Determine the (X, Y) coordinate at the center of the cell enclosing the given text.  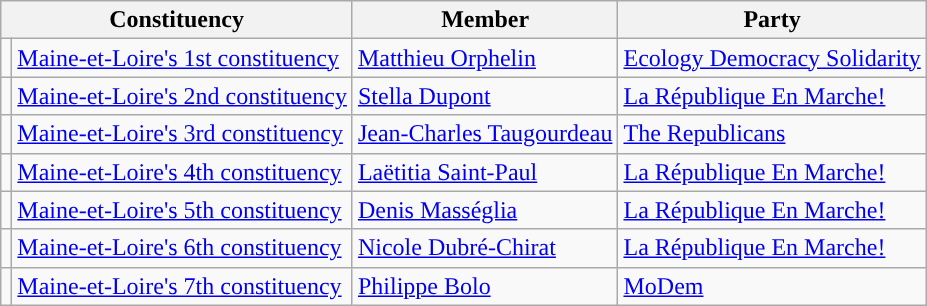
Jean-Charles Taugourdeau (485, 134)
MoDem (772, 286)
Constituency (177, 20)
Maine-et-Loire's 2nd constituency (182, 96)
Maine-et-Loire's 3rd constituency (182, 134)
Maine-et-Loire's 1st constituency (182, 58)
Laëtitia Saint-Paul (485, 172)
Member (485, 20)
Ecology Democracy Solidarity (772, 58)
Matthieu Orphelin (485, 58)
Stella Dupont (485, 96)
Maine-et-Loire's 5th constituency (182, 210)
Philippe Bolo (485, 286)
Maine-et-Loire's 4th constituency (182, 172)
Party (772, 20)
Denis Masséglia (485, 210)
The Republicans (772, 134)
Nicole Dubré-Chirat (485, 248)
Maine-et-Loire's 6th constituency (182, 248)
Maine-et-Loire's 7th constituency (182, 286)
